Extract the (x, y) coordinate from the center of the cell holding the provided text.  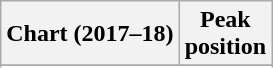
Chart (2017–18) (90, 34)
Peakposition (225, 34)
